Locate the cell with the specified text and output its [x, y] center coordinate. 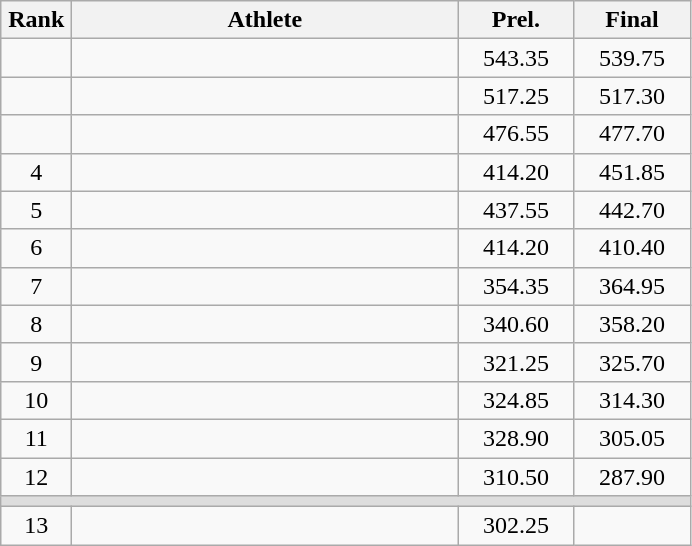
5 [36, 210]
517.30 [632, 96]
9 [36, 362]
8 [36, 324]
13 [36, 526]
451.85 [632, 172]
324.85 [516, 400]
287.90 [632, 477]
539.75 [632, 58]
325.70 [632, 362]
321.25 [516, 362]
6 [36, 248]
328.90 [516, 438]
354.35 [516, 286]
Rank [36, 20]
302.25 [516, 526]
437.55 [516, 210]
10 [36, 400]
314.30 [632, 400]
310.50 [516, 477]
442.70 [632, 210]
Final [632, 20]
364.95 [632, 286]
517.25 [516, 96]
4 [36, 172]
543.35 [516, 58]
Athlete [265, 20]
410.40 [632, 248]
340.60 [516, 324]
476.55 [516, 134]
Prel. [516, 20]
477.70 [632, 134]
305.05 [632, 438]
11 [36, 438]
12 [36, 477]
358.20 [632, 324]
7 [36, 286]
